Scan for the cell matching the given text and deliver its (x, y) coordinate at center. 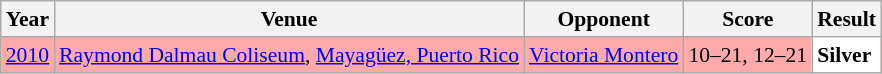
Raymond Dalmau Coliseum, Mayagüez, Puerto Rico (289, 55)
10–21, 12–21 (748, 55)
2010 (28, 55)
Result (846, 19)
Score (748, 19)
Opponent (604, 19)
Silver (846, 55)
Victoria Montero (604, 55)
Venue (289, 19)
Year (28, 19)
